Capture the cell that displays the provided text and extract its [x, y] central coordinate. 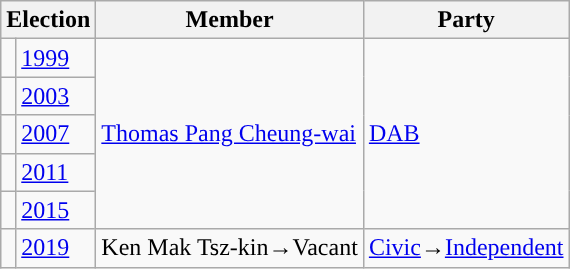
2003 [56, 96]
2015 [56, 210]
Election [48, 20]
2019 [56, 248]
2011 [56, 172]
Civic→Independent [466, 248]
Party [466, 20]
Thomas Pang Cheung-wai [230, 134]
Member [230, 20]
Ken Mak Tsz-kin→Vacant [230, 248]
1999 [56, 58]
2007 [56, 134]
DAB [466, 134]
